Pinpoint the cell where the given text exists, returning its (X, Y) midpoint coordinate. 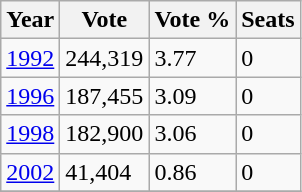
244,319 (104, 58)
3.06 (192, 134)
Year (30, 20)
182,900 (104, 134)
2002 (30, 172)
Vote % (192, 20)
0.86 (192, 172)
Vote (104, 20)
3.09 (192, 96)
1998 (30, 134)
187,455 (104, 96)
Seats (268, 20)
3.77 (192, 58)
1996 (30, 96)
41,404 (104, 172)
1992 (30, 58)
